Return (X, Y) of the center of cell containing provided text 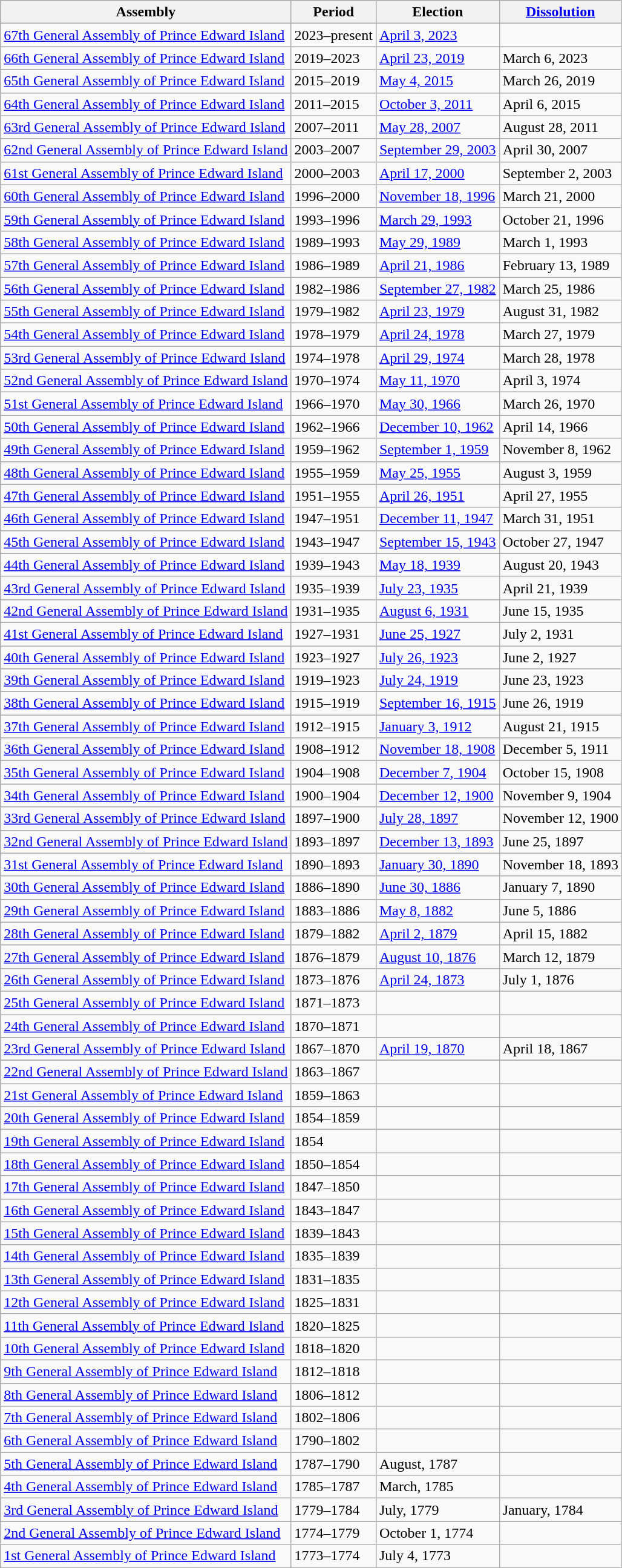
April 23, 2019 (437, 58)
58th General Assembly of Prince Edward Island (146, 242)
1919–1923 (333, 680)
1890–1893 (333, 865)
43rd General Assembly of Prince Edward Island (146, 588)
28th General Assembly of Prince Edward Island (146, 934)
55th General Assembly of Prince Edward Island (146, 312)
July 26, 1923 (437, 657)
1879–1882 (333, 934)
35th General Assembly of Prince Edward Island (146, 772)
1912–1915 (333, 726)
April 19, 1870 (437, 1049)
1847–1850 (333, 1187)
41st General Assembly of Prince Edward Island (146, 634)
31st General Assembly of Prince Edward Island (146, 865)
Assembly (146, 12)
1876–1879 (333, 957)
1863–1867 (333, 1072)
1923–1927 (333, 657)
1931–1935 (333, 611)
1947–1951 (333, 519)
47th General Assembly of Prince Edward Island (146, 496)
60th General Assembly of Prince Edward Island (146, 196)
1959–1962 (333, 450)
1825–1831 (333, 1302)
April 17, 2000 (437, 173)
1978–1979 (333, 335)
1982–1986 (333, 289)
June 25, 1927 (437, 634)
1773–1774 (333, 1556)
April 14, 1966 (560, 427)
June 26, 1919 (560, 703)
September 2, 2003 (560, 173)
March 21, 2000 (560, 196)
54th General Assembly of Prince Edward Island (146, 335)
1843–1847 (333, 1210)
7th General Assembly of Prince Edward Island (146, 1418)
March 26, 2019 (560, 81)
July, 1779 (437, 1510)
1886–1890 (333, 888)
1806–1812 (333, 1394)
1893–1897 (333, 842)
April 30, 2007 (560, 150)
1867–1870 (333, 1049)
1939–1943 (333, 565)
April 29, 1974 (437, 358)
44th General Assembly of Prince Edward Island (146, 565)
April 21, 1986 (437, 265)
February 13, 1989 (560, 265)
March 6, 2023 (560, 58)
13th General Assembly of Prince Edward Island (146, 1279)
September 27, 1982 (437, 289)
March 31, 1951 (560, 519)
1970–1974 (333, 381)
1979–1982 (333, 312)
Dissolution (560, 12)
1908–1912 (333, 749)
63rd General Assembly of Prince Edward Island (146, 127)
December 11, 1947 (437, 519)
18th General Assembly of Prince Edward Island (146, 1164)
1779–1784 (333, 1510)
1812–1818 (333, 1371)
December 10, 1962 (437, 427)
37th General Assembly of Prince Edward Island (146, 726)
January 30, 1890 (437, 865)
1986–1989 (333, 265)
April 18, 1867 (560, 1049)
20th General Assembly of Prince Edward Island (146, 1118)
July 24, 1919 (437, 680)
October 15, 1908 (560, 772)
2nd General Assembly of Prince Edward Island (146, 1533)
1831–1835 (333, 1279)
2015–2019 (333, 81)
39th General Assembly of Prince Edward Island (146, 680)
April 2, 1879 (437, 934)
45th General Assembly of Prince Edward Island (146, 542)
1854–1859 (333, 1118)
March 26, 1970 (560, 404)
June 5, 1886 (560, 911)
36th General Assembly of Prince Edward Island (146, 749)
8th General Assembly of Prince Edward Island (146, 1394)
1915–1919 (333, 703)
December 7, 1904 (437, 772)
October 1, 1774 (437, 1533)
1897–1900 (333, 819)
1785–1787 (333, 1487)
August 21, 1915 (560, 726)
1873–1876 (333, 980)
22nd General Assembly of Prince Edward Island (146, 1072)
19th General Assembly of Prince Edward Island (146, 1141)
48th General Assembly of Prince Edward Island (146, 473)
August 28, 2011 (560, 127)
May 30, 1966 (437, 404)
January, 1784 (560, 1510)
June 15, 1935 (560, 611)
2019–2023 (333, 58)
1802–1806 (333, 1418)
38th General Assembly of Prince Edward Island (146, 703)
50th General Assembly of Prince Edward Island (146, 427)
May 8, 1882 (437, 911)
April 24, 1978 (437, 335)
1839–1843 (333, 1233)
June 23, 1923 (560, 680)
1820–1825 (333, 1325)
9th General Assembly of Prince Edward Island (146, 1371)
August 3, 1959 (560, 473)
April 3, 2023 (437, 35)
42nd General Assembly of Prince Edward Island (146, 611)
1850–1854 (333, 1164)
April 21, 1939 (560, 588)
1790–1802 (333, 1441)
16th General Assembly of Prince Edward Island (146, 1210)
May 11, 1970 (437, 381)
September 16, 1915 (437, 703)
51st General Assembly of Prince Edward Island (146, 404)
23rd General Assembly of Prince Edward Island (146, 1049)
5th General Assembly of Prince Edward Island (146, 1464)
2000–2003 (333, 173)
April 27, 1955 (560, 496)
66th General Assembly of Prince Edward Island (146, 58)
33rd General Assembly of Prince Edward Island (146, 819)
April 3, 1974 (560, 381)
17th General Assembly of Prince Edward Island (146, 1187)
1774–1779 (333, 1533)
2023–present (333, 35)
Period (333, 12)
34th General Assembly of Prince Edward Island (146, 796)
May 4, 2015 (437, 81)
30th General Assembly of Prince Edward Island (146, 888)
1996–2000 (333, 196)
1904–1908 (333, 772)
August 31, 1982 (560, 312)
1835–1839 (333, 1256)
May 29, 1989 (437, 242)
January 3, 1912 (437, 726)
March 25, 1986 (560, 289)
October 27, 1947 (560, 542)
1787–1790 (333, 1464)
November 18, 1996 (437, 196)
1943–1947 (333, 542)
1993–1996 (333, 219)
March, 1785 (437, 1487)
65th General Assembly of Prince Edward Island (146, 81)
1883–1886 (333, 911)
January 7, 1890 (560, 888)
November 18, 1893 (560, 865)
October 21, 1996 (560, 219)
December 13, 1893 (437, 842)
November 18, 1908 (437, 749)
August, 1787 (437, 1464)
6th General Assembly of Prince Edward Island (146, 1441)
12th General Assembly of Prince Edward Island (146, 1302)
29th General Assembly of Prince Edward Island (146, 911)
September 15, 1943 (437, 542)
October 3, 2011 (437, 104)
May 25, 1955 (437, 473)
52nd General Assembly of Prince Edward Island (146, 381)
57th General Assembly of Prince Edward Island (146, 265)
March 28, 1978 (560, 358)
1951–1955 (333, 496)
1870–1871 (333, 1026)
November 9, 1904 (560, 796)
July 23, 1935 (437, 588)
1927–1931 (333, 634)
1900–1904 (333, 796)
July 4, 1773 (437, 1556)
May 18, 1939 (437, 565)
March 1, 1993 (560, 242)
14th General Assembly of Prince Edward Island (146, 1256)
1962–1966 (333, 427)
32nd General Assembly of Prince Edward Island (146, 842)
June 2, 1927 (560, 657)
1974–1978 (333, 358)
1955–1959 (333, 473)
March 29, 1993 (437, 219)
April 15, 1882 (560, 934)
July 1, 1876 (560, 980)
24th General Assembly of Prince Edward Island (146, 1026)
61st General Assembly of Prince Edward Island (146, 173)
August 10, 1876 (437, 957)
1935–1939 (333, 588)
April 6, 2015 (560, 104)
1989–1993 (333, 242)
1st General Assembly of Prince Edward Island (146, 1556)
Election (437, 12)
1854 (333, 1141)
April 23, 1979 (437, 312)
November 12, 1900 (560, 819)
3rd General Assembly of Prince Edward Island (146, 1510)
2011–2015 (333, 104)
4th General Assembly of Prince Edward Island (146, 1487)
August 20, 1943 (560, 565)
May 28, 2007 (437, 127)
27th General Assembly of Prince Edward Island (146, 957)
67th General Assembly of Prince Edward Island (146, 35)
25th General Assembly of Prince Edward Island (146, 1003)
53rd General Assembly of Prince Edward Island (146, 358)
August 6, 1931 (437, 611)
2003–2007 (333, 150)
1871–1873 (333, 1003)
April 24, 1873 (437, 980)
March 12, 1879 (560, 957)
1859–1863 (333, 1095)
21st General Assembly of Prince Edward Island (146, 1095)
April 26, 1951 (437, 496)
June 25, 1897 (560, 842)
June 30, 1886 (437, 888)
1966–1970 (333, 404)
December 12, 1900 (437, 796)
September 29, 2003 (437, 150)
49th General Assembly of Prince Edward Island (146, 450)
2007–2011 (333, 127)
56th General Assembly of Prince Edward Island (146, 289)
September 1, 1959 (437, 450)
July 2, 1931 (560, 634)
15th General Assembly of Prince Edward Island (146, 1233)
59th General Assembly of Prince Edward Island (146, 219)
December 5, 1911 (560, 749)
40th General Assembly of Prince Edward Island (146, 657)
64th General Assembly of Prince Edward Island (146, 104)
March 27, 1979 (560, 335)
62nd General Assembly of Prince Edward Island (146, 150)
11th General Assembly of Prince Edward Island (146, 1325)
26th General Assembly of Prince Edward Island (146, 980)
November 8, 1962 (560, 450)
July 28, 1897 (437, 819)
1818–1820 (333, 1348)
10th General Assembly of Prince Edward Island (146, 1348)
46th General Assembly of Prince Edward Island (146, 519)
